Extract the (x, y) coordinate from the center of the cell holding the provided text.  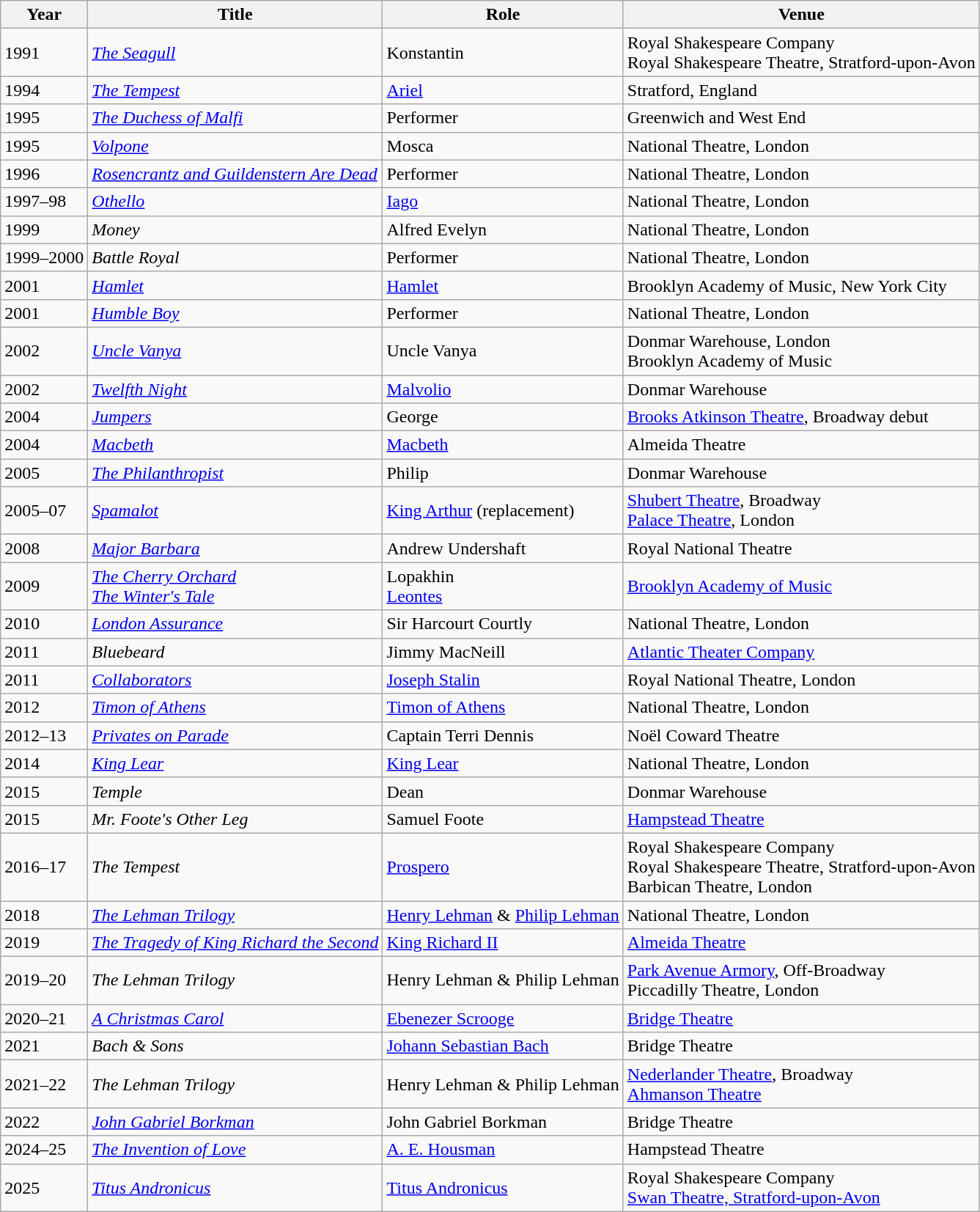
Prospero (503, 867)
Malvolio (503, 389)
Johann Sebastian Bach (503, 1046)
Money (235, 229)
LopakhinLeontes (503, 587)
The Invention of Love (235, 1150)
Park Avenue Armory, Off-Broadway Piccadilly Theatre, London (801, 981)
Dean (503, 791)
Jumpers (235, 417)
1997–98 (44, 202)
1991 (44, 53)
The Philanthropist (235, 473)
2019–20 (44, 981)
Iago (503, 202)
2022 (44, 1122)
Collaborators (235, 680)
Sir Harcourt Courtly (503, 624)
Venue (801, 15)
Alfred Evelyn (503, 229)
2009 (44, 587)
Brooklyn Academy of Music, New York City (801, 285)
2012 (44, 708)
Royal Shakespeare Company Swan Theatre, Stratford-upon-Avon (801, 1188)
Twelfth Night (235, 389)
Captain Terri Dennis (503, 735)
Stratford, England (801, 90)
Mr. Foote's Other Leg (235, 819)
1996 (44, 174)
2014 (44, 763)
Greenwich and West End (801, 118)
1994 (44, 90)
Mosca (503, 146)
1999–2000 (44, 257)
2010 (44, 624)
Nederlander Theatre, Broadway Ahmanson Theatre (801, 1084)
Battle Royal (235, 257)
2021 (44, 1046)
King Arthur (replacement) (503, 510)
Ariel (503, 90)
King Richard II (503, 943)
A. E. Housman (503, 1150)
A Christmas Carol (235, 1018)
Royal Shakespeare Company Royal Shakespeare Theatre, Stratford-upon-Avon (801, 53)
Konstantin (503, 53)
London Assurance (235, 624)
Royal National Theatre (801, 548)
Noël Coward Theatre (801, 735)
Othello (235, 202)
Bach & Sons (235, 1046)
Andrew Undershaft (503, 548)
Temple (235, 791)
Jimmy MacNeill (503, 652)
Volpone (235, 146)
Brooklyn Academy of Music (801, 587)
George (503, 417)
1999 (44, 229)
Rosencrantz and Guildenstern Are Dead (235, 174)
2005–07 (44, 510)
The Cherry Orchard The Winter's Tale (235, 587)
Humble Boy (235, 313)
2005 (44, 473)
Privates on Parade (235, 735)
Year (44, 15)
2012–13 (44, 735)
Major Barbara (235, 548)
The Duchess of Malfi (235, 118)
Spamalot (235, 510)
Samuel Foote (503, 819)
Title (235, 15)
2019 (44, 943)
Royal Shakespeare Company Royal Shakespeare Theatre, Stratford-upon-AvonBarbican Theatre, London (801, 867)
2024–25 (44, 1150)
Brooks Atkinson Theatre, Broadway debut (801, 417)
Bluebeard (235, 652)
Donmar Warehouse, London Brooklyn Academy of Music (801, 350)
2021–22 (44, 1084)
The Tragedy of King Richard the Second (235, 943)
2018 (44, 914)
Philip (503, 473)
Ebenezer Scrooge (503, 1018)
Joseph Stalin (503, 680)
Role (503, 15)
The Seagull (235, 53)
Shubert Theatre, Broadway Palace Theatre, London (801, 510)
2020–21 (44, 1018)
2016–17 (44, 867)
2008 (44, 548)
Royal National Theatre, London (801, 680)
Atlantic Theater Company (801, 652)
2025 (44, 1188)
